Search for the cell housing the specified text and yield its (X, Y) center coordinate. 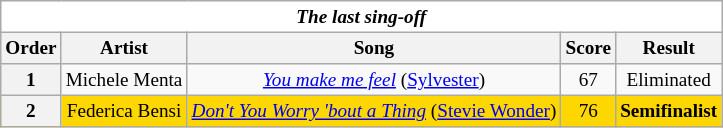
The last sing-off (362, 17)
You make me feel (Sylvester) (374, 80)
Semifinalist (669, 111)
Federica Bensi (124, 111)
Michele Menta (124, 80)
Eliminated (669, 80)
Order (31, 48)
Artist (124, 48)
Score (588, 48)
Don't You Worry 'bout a Thing (Stevie Wonder) (374, 111)
76 (588, 111)
1 (31, 80)
67 (588, 80)
Result (669, 48)
Song (374, 48)
2 (31, 111)
